Capture the cell that displays the provided text and extract its (X, Y) central coordinate. 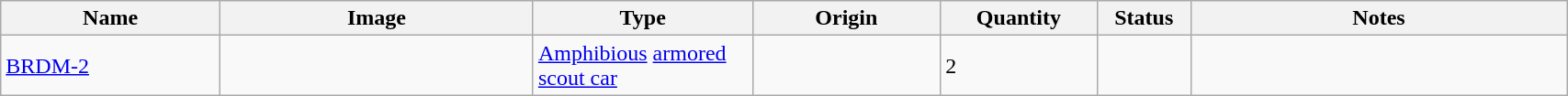
Quantity (1019, 18)
Notes (1378, 18)
Amphibious armored scout car (643, 66)
BRDM-2 (110, 66)
Name (110, 18)
2 (1019, 66)
Image (377, 18)
Origin (847, 18)
Type (643, 18)
Status (1144, 18)
